Scan for the cell matching the given text and deliver its [x, y] coordinate at center. 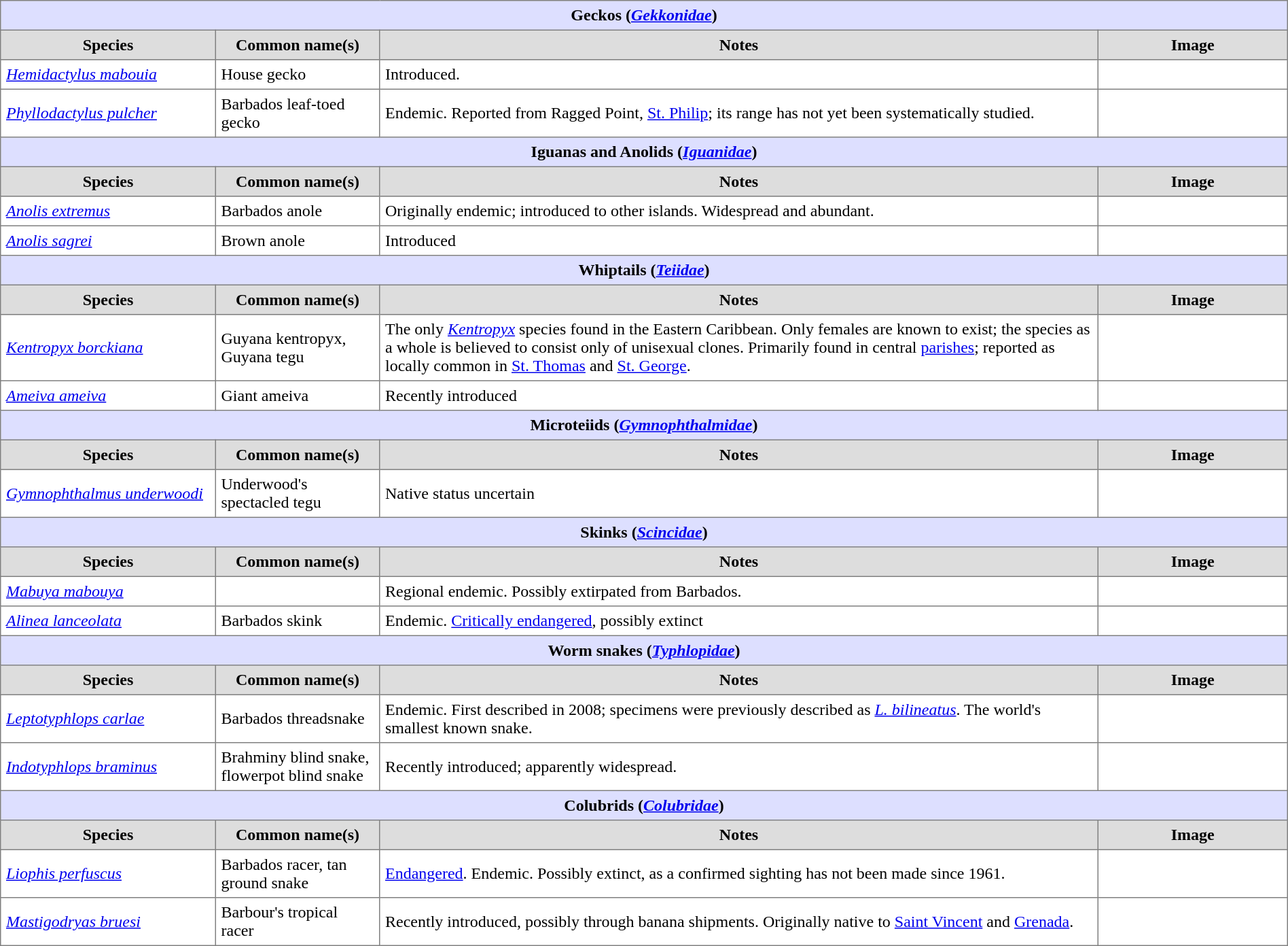
Colubrids (Colubridae) [644, 805]
Iguanas and Anolids (Iguanidae) [644, 152]
Anolis extremus [108, 211]
Guyana kentropyx, Guyana tegu [298, 348]
Phyllodactylus pulcher [108, 113]
Brahminy blind snake, flowerpot blind snake [298, 767]
Gymnophthalmus underwoodi [108, 493]
Native status uncertain [739, 493]
Skinks (Scincidae) [644, 532]
Endemic. Critically endangered, possibly extinct [739, 621]
Kentropyx borckiana [108, 348]
Endemic. Reported from Ragged Point, St. Philip; its range has not yet been systematically studied. [739, 113]
House gecko [298, 75]
Barbados leaf-toed gecko [298, 113]
Indotyphlops braminus [108, 767]
Liophis perfuscus [108, 873]
Endangered. Endemic. Possibly extinct, as a confirmed sighting has not been made since 1961. [739, 873]
Worm snakes (Typhlopidae) [644, 650]
Microteiids (Gymnophthalmidae) [644, 425]
Recently introduced; apparently widespread. [739, 767]
Underwood's spectacled tegu [298, 493]
Hemidactylus mabouia [108, 75]
Mastigodryas bruesi [108, 922]
Recently introduced, possibly through banana shipments. Originally native to Saint Vincent and Grenada. [739, 922]
Introduced. [739, 75]
Barbados anole [298, 211]
Geckos (Gekkonidae) [644, 16]
Mabuya mabouya [108, 591]
Barbados racer, tan ground snake [298, 873]
Giant ameiva [298, 396]
Brown anole [298, 241]
Barbados skink [298, 621]
Alinea lanceolata [108, 621]
Regional endemic. Possibly extirpated from Barbados. [739, 591]
Introduced [739, 241]
Barbour's tropical racer [298, 922]
Barbados threadsnake [298, 718]
Endemic. First described in 2008; specimens were previously described as L. bilineatus. The world's smallest known snake. [739, 718]
Anolis sagrei [108, 241]
Recently introduced [739, 396]
Originally endemic; introduced to other islands. Widespread and abundant. [739, 211]
Ameiva ameiva [108, 396]
Whiptails (Teiidae) [644, 270]
Leptotyphlops carlae [108, 718]
